Capture the cell that displays the provided text and extract its (X, Y) central coordinate. 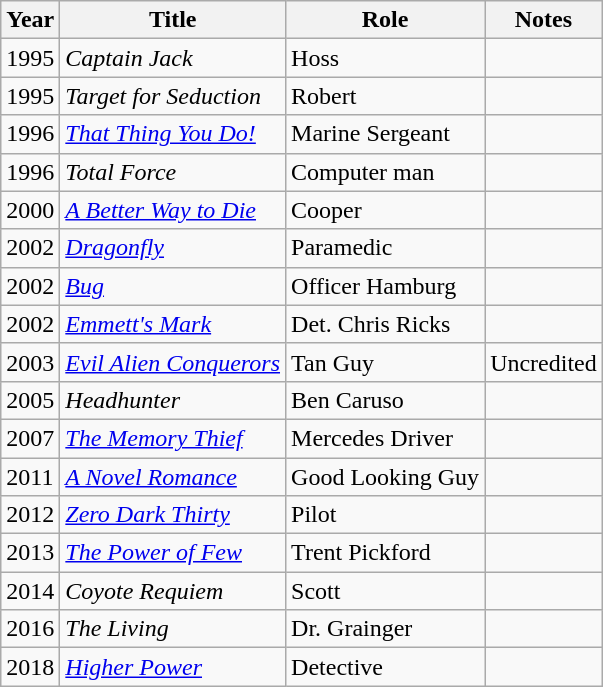
Hoss (386, 58)
Mercedes Driver (386, 438)
Notes (544, 20)
Total Force (173, 172)
Computer man (386, 172)
Role (386, 20)
Higher Power (173, 667)
2014 (30, 591)
2007 (30, 438)
That Thing You Do! (173, 134)
2003 (30, 362)
Trent Pickford (386, 553)
Evil Alien Conquerors (173, 362)
Good Looking Guy (386, 477)
Year (30, 20)
Uncredited (544, 362)
Bug (173, 286)
2000 (30, 210)
A Novel Romance (173, 477)
Captain Jack (173, 58)
2012 (30, 515)
Officer Hamburg (386, 286)
2016 (30, 629)
2005 (30, 400)
Scott (386, 591)
2018 (30, 667)
Ben Caruso (386, 400)
Emmett's Mark (173, 324)
Title (173, 20)
Cooper (386, 210)
A Better Way to Die (173, 210)
Coyote Requiem (173, 591)
Dragonfly (173, 248)
Headhunter (173, 400)
Target for Seduction (173, 96)
Dr. Grainger (386, 629)
The Power of Few (173, 553)
Marine Sergeant (386, 134)
Zero Dark Thirty (173, 515)
The Memory Thief (173, 438)
The Living (173, 629)
Tan Guy (386, 362)
Robert (386, 96)
2011 (30, 477)
Pilot (386, 515)
Detective (386, 667)
Det. Chris Ricks (386, 324)
Paramedic (386, 248)
2013 (30, 553)
